Provide the [x, y] coordinate of the cell's center where the given text is located.  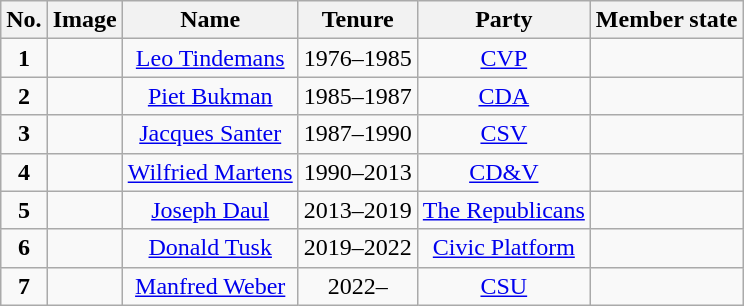
No. [24, 20]
1 [24, 58]
1990–2013 [358, 172]
Piet Bukman [210, 96]
CSU [504, 286]
6 [24, 248]
CSV [504, 134]
Member state [666, 20]
Donald Tusk [210, 248]
1976–1985 [358, 58]
Civic Platform [504, 248]
Name [210, 20]
Joseph Daul [210, 210]
3 [24, 134]
Manfred Weber [210, 286]
4 [24, 172]
CVP [504, 58]
CDA [504, 96]
2022– [358, 286]
Jacques Santer [210, 134]
Wilfried Martens [210, 172]
Party [504, 20]
CD&V [504, 172]
7 [24, 286]
Leo Tindemans [210, 58]
The Republicans [504, 210]
Tenure [358, 20]
1985–1987 [358, 96]
1987–1990 [358, 134]
Image [84, 20]
5 [24, 210]
2013–2019 [358, 210]
2019–2022 [358, 248]
2 [24, 96]
